Find where the given text appears and provide that cell's center as [X, Y] coordinate. 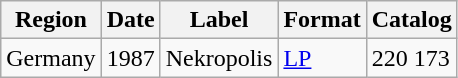
Germany [51, 58]
Region [51, 20]
1987 [130, 58]
220 173 [412, 58]
LP [322, 58]
Date [130, 20]
Format [322, 20]
Label [219, 20]
Catalog [412, 20]
Nekropolis [219, 58]
